Search for the cell housing the specified text and yield its [X, Y] center coordinate. 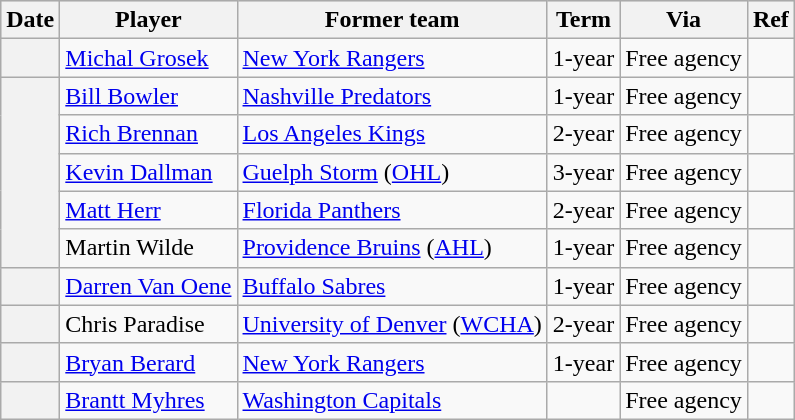
Date [30, 20]
Brantt Myhres [148, 400]
Guelph Storm (OHL) [392, 172]
Bryan Berard [148, 362]
University of Denver (WCHA) [392, 324]
Kevin Dallman [148, 172]
Nashville Predators [392, 96]
Chris Paradise [148, 324]
Bill Bowler [148, 96]
Michal Grosek [148, 58]
Via [684, 20]
Term [583, 20]
3-year [583, 172]
Buffalo Sabres [392, 286]
Florida Panthers [392, 210]
Darren Van Oene [148, 286]
Washington Capitals [392, 400]
Martin Wilde [148, 248]
Los Angeles Kings [392, 134]
Former team [392, 20]
Ref [770, 20]
Providence Bruins (AHL) [392, 248]
Matt Herr [148, 210]
Player [148, 20]
Rich Brennan [148, 134]
